Return the [X, Y] coordinate for the center point of the cell that contains the specified text.  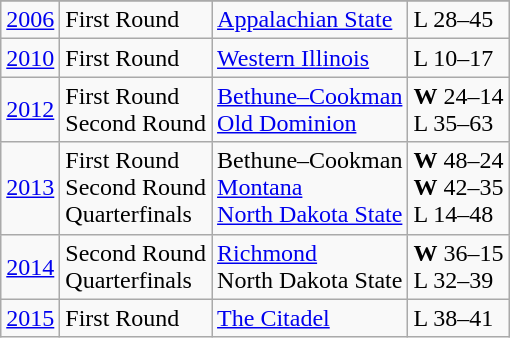
W 48–24W 42–35L 14–48 [458, 188]
First RoundSecond Round [136, 110]
Second RoundQuarterfinals [136, 266]
First RoundSecond RoundQuarterfinals [136, 188]
W 36–15L 32–39 [458, 266]
2013 [30, 188]
2006 [30, 20]
2014 [30, 266]
L 10–17 [458, 58]
2010 [30, 58]
Bethune–CookmanOld Dominion [310, 110]
2012 [30, 110]
The Citadel [310, 318]
L 38–41 [458, 318]
Bethune–CookmanMontanaNorth Dakota State [310, 188]
Appalachian State [310, 20]
Western Illinois [310, 58]
RichmondNorth Dakota State [310, 266]
L 28–45 [458, 20]
W 24–14L 35–63 [458, 110]
2015 [30, 318]
